Capture the cell that displays the provided text and extract its (x, y) central coordinate. 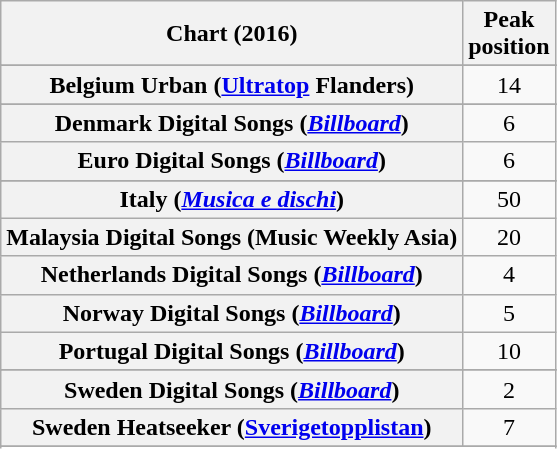
14 (509, 85)
Belgium Urban (Ultratop Flanders) (232, 85)
Euro Digital Songs (Billboard) (232, 161)
Peakposition (509, 34)
50 (509, 199)
7 (509, 427)
Malaysia Digital Songs (Music Weekly Asia) (232, 237)
10 (509, 351)
4 (509, 275)
Netherlands Digital Songs (Billboard) (232, 275)
20 (509, 237)
Norway Digital Songs (Billboard) (232, 313)
Sweden Digital Songs (Billboard) (232, 389)
5 (509, 313)
Denmark Digital Songs (Billboard) (232, 123)
Sweden Heatseeker (Sverigetopplistan) (232, 427)
2 (509, 389)
Portugal Digital Songs (Billboard) (232, 351)
Italy (Musica e dischi) (232, 199)
Chart (2016) (232, 34)
